Return [x, y] of the center of cell containing provided text 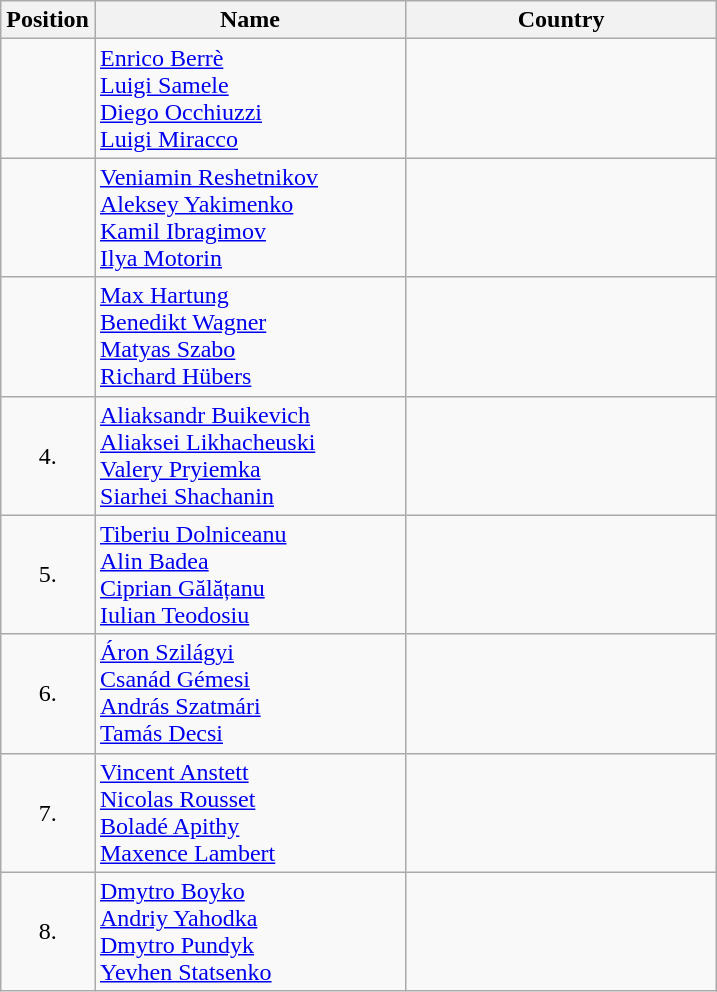
7. [48, 812]
Aliaksandr BuikevichAliaksei LikhacheuskiValery PryiemkaSiarhei Shachanin [250, 456]
Position [48, 20]
Enrico BerrèLuigi SameleDiego OcchiuzziLuigi Miracco [250, 98]
Max HartungBenedikt WagnerMatyas SzaboRichard Hübers [250, 336]
Name [250, 20]
4. [48, 456]
5. [48, 574]
Dmytro BoykoAndriy YahodkaDmytro PundykYevhen Statsenko [250, 932]
Tiberiu DolniceanuAlin BadeaCiprian GălățanuIulian Teodosiu [250, 574]
Vincent AnstettNicolas RoussetBoladé ApithyMaxence Lambert [250, 812]
8. [48, 932]
6. [48, 694]
Country [562, 20]
Áron SzilágyiCsanád GémesiAndrás SzatmáriTamás Decsi [250, 694]
Veniamin ReshetnikovAleksey YakimenkoKamil IbragimovIlya Motorin [250, 218]
